Return the [x, y] coordinate for the center point of the cell that contains the specified text.  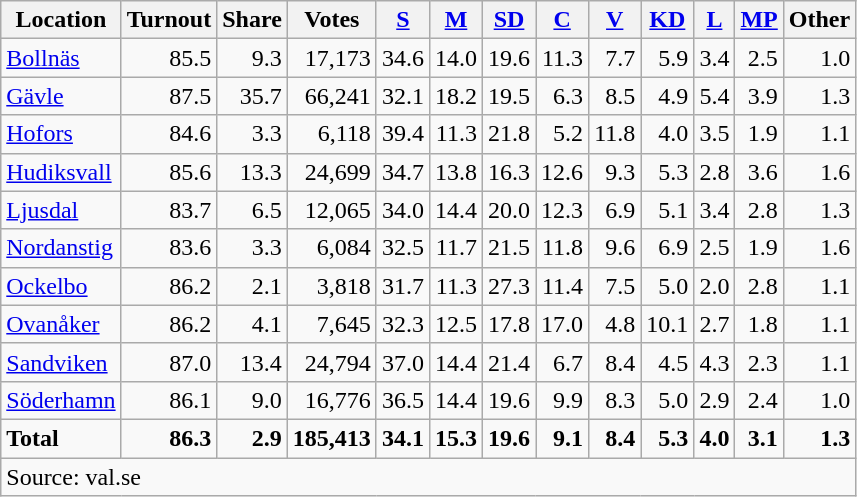
SD [510, 20]
7.5 [615, 286]
4.9 [668, 96]
85.6 [169, 172]
9.1 [562, 438]
8.3 [615, 400]
5.2 [562, 134]
17.8 [510, 324]
Ovanåker [61, 324]
31.7 [402, 286]
16,776 [332, 400]
6,118 [332, 134]
15.3 [456, 438]
8.5 [615, 96]
3,818 [332, 286]
24,699 [332, 172]
13.3 [252, 172]
34.0 [402, 210]
24,794 [332, 362]
86.1 [169, 400]
87.5 [169, 96]
11.4 [562, 286]
V [615, 20]
2.1 [252, 286]
27.3 [510, 286]
9.9 [562, 400]
185,413 [332, 438]
18.2 [456, 96]
2.7 [714, 324]
32.5 [402, 248]
86.3 [169, 438]
35.7 [252, 96]
17,173 [332, 58]
9.6 [615, 248]
Hudiksvall [61, 172]
Sandviken [61, 362]
12.5 [456, 324]
7.7 [615, 58]
5.1 [668, 210]
36.5 [402, 400]
17.0 [562, 324]
34.6 [402, 58]
83.7 [169, 210]
3.5 [714, 134]
1.8 [759, 324]
3.9 [759, 96]
5.9 [668, 58]
Hofors [61, 134]
83.6 [169, 248]
32.3 [402, 324]
4.5 [668, 362]
4.8 [615, 324]
6.5 [252, 210]
87.0 [169, 362]
5.4 [714, 96]
Other [819, 20]
85.5 [169, 58]
11.7 [456, 248]
Ljusdal [61, 210]
4.3 [714, 362]
3.1 [759, 438]
Gävle [61, 96]
M [456, 20]
Bollnäs [61, 58]
6,084 [332, 248]
C [562, 20]
10.1 [668, 324]
84.6 [169, 134]
12.6 [562, 172]
2.0 [714, 286]
9.0 [252, 400]
12.3 [562, 210]
Turnout [169, 20]
13.8 [456, 172]
3.6 [759, 172]
16.3 [510, 172]
20.0 [510, 210]
L [714, 20]
34.7 [402, 172]
21.5 [510, 248]
Söderhamn [61, 400]
Nordanstig [61, 248]
34.1 [402, 438]
2.4 [759, 400]
Share [252, 20]
2.3 [759, 362]
66,241 [332, 96]
32.1 [402, 96]
Total [61, 438]
MP [759, 20]
12,065 [332, 210]
19.5 [510, 96]
4.1 [252, 324]
39.4 [402, 134]
7,645 [332, 324]
21.8 [510, 134]
S [402, 20]
6.3 [562, 96]
21.4 [510, 362]
6.7 [562, 362]
14.0 [456, 58]
Votes [332, 20]
Ockelbo [61, 286]
37.0 [402, 362]
13.4 [252, 362]
KD [668, 20]
Location [61, 20]
Source: val.se [428, 477]
